Locate the cell with the specified text and output its (x, y) center coordinate. 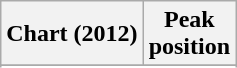
Peakposition (189, 34)
Chart (2012) (72, 34)
